From the cell containing the given text, extract its center point as (x, y) coordinate. 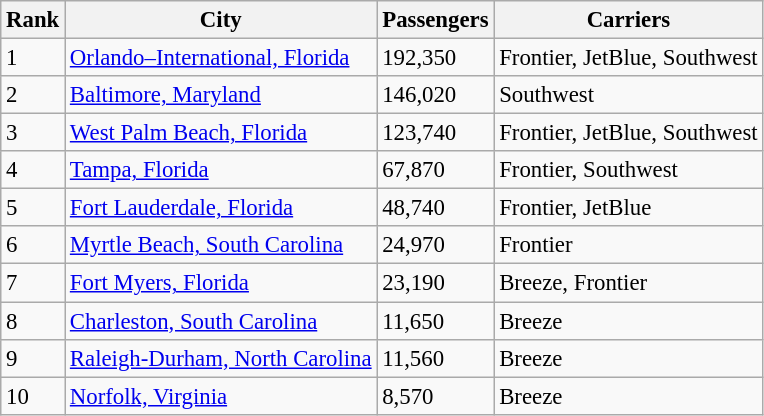
10 (33, 396)
8,570 (436, 396)
5 (33, 208)
City (221, 20)
8 (33, 321)
11,560 (436, 358)
Fort Myers, Florida (221, 283)
West Palm Beach, Florida (221, 133)
7 (33, 283)
Southwest (628, 95)
24,970 (436, 245)
2 (33, 95)
123,740 (436, 133)
146,020 (436, 95)
23,190 (436, 283)
Frontier (628, 245)
Tampa, Florida (221, 170)
Breeze, Frontier (628, 283)
Fort Lauderdale, Florida (221, 208)
11,650 (436, 321)
Charleston, South Carolina (221, 321)
Passengers (436, 20)
Baltimore, Maryland (221, 95)
6 (33, 245)
3 (33, 133)
9 (33, 358)
67,870 (436, 170)
1 (33, 58)
Raleigh-Durham, North Carolina (221, 358)
Rank (33, 20)
Frontier, Southwest (628, 170)
Frontier, JetBlue (628, 208)
192,350 (436, 58)
Norfolk, Virginia (221, 396)
Orlando–International, Florida (221, 58)
Carriers (628, 20)
48,740 (436, 208)
4 (33, 170)
Myrtle Beach, South Carolina (221, 245)
